Return [X, Y] of the center of cell containing provided text 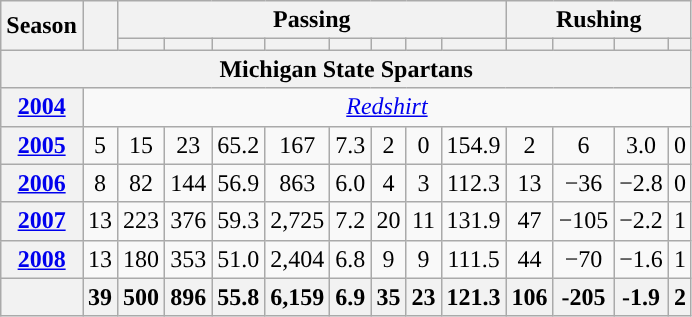
6,159 [298, 297]
2008 [42, 259]
223 [142, 221]
500 [142, 297]
2,404 [298, 259]
82 [142, 183]
4 [388, 183]
Rushing [598, 20]
863 [298, 183]
−1.6 [642, 259]
59.3 [238, 221]
55.8 [238, 297]
7.3 [350, 145]
376 [188, 221]
15 [142, 145]
6.0 [350, 183]
35 [388, 297]
2005 [42, 145]
44 [530, 259]
6 [584, 145]
353 [188, 259]
106 [530, 297]
−2.2 [642, 221]
20 [388, 221]
5 [100, 145]
6.9 [350, 297]
2004 [42, 107]
144 [188, 183]
11 [424, 221]
65.2 [238, 145]
Season [42, 26]
−105 [584, 221]
-205 [584, 297]
47 [530, 221]
Michigan State Spartans [346, 69]
51.0 [238, 259]
-1.9 [642, 297]
2007 [42, 221]
154.9 [474, 145]
−70 [584, 259]
896 [188, 297]
180 [142, 259]
Redshirt [386, 107]
131.9 [474, 221]
8 [100, 183]
6.8 [350, 259]
−36 [584, 183]
−2.8 [642, 183]
2,725 [298, 221]
3.0 [642, 145]
2006 [42, 183]
39 [100, 297]
111.5 [474, 259]
56.9 [238, 183]
7.2 [350, 221]
Passing [312, 20]
167 [298, 145]
121.3 [474, 297]
3 [424, 183]
112.3 [474, 183]
